For the text-containing cell, return its midpoint in [X, Y] coordinate format. 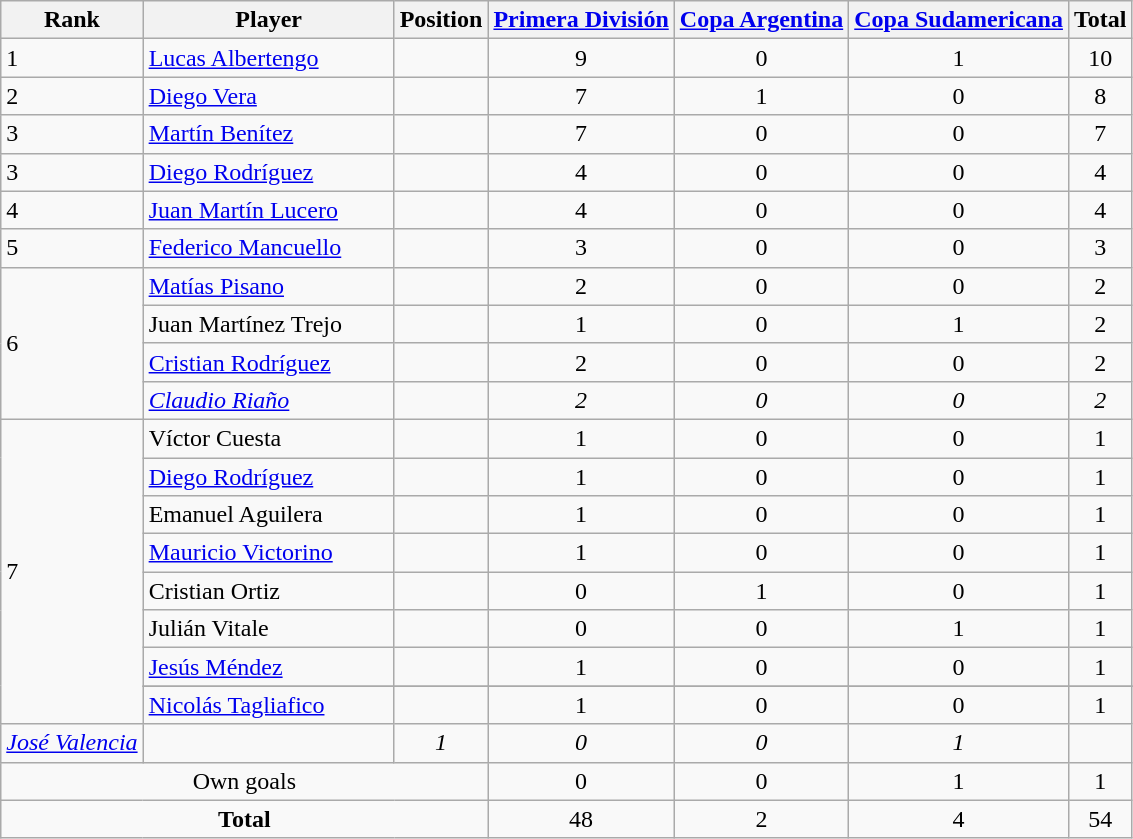
Jesús Méndez [268, 667]
Cristian Rodríguez [268, 362]
Matías Pisano [268, 286]
Player [268, 20]
Emanuel Aguilera [268, 515]
Julián Vitale [268, 629]
8 [1100, 96]
Diego Vera [268, 96]
Federico Mancuello [268, 248]
Martín Benítez [268, 134]
Own goals [244, 781]
Copa Sudamericana [959, 20]
Cristian Ortiz [268, 591]
Nicolás Tagliafico [268, 705]
Primera División [581, 20]
Juan Martín Lucero [268, 210]
Claudio Riaño [268, 400]
9 [581, 58]
6 [72, 343]
Mauricio Victorino [268, 553]
Víctor Cuesta [268, 438]
5 [72, 248]
Position [441, 20]
10 [1100, 58]
Juan Martínez Trejo [268, 324]
Copa Argentina [761, 20]
Lucas Albertengo [268, 58]
Rank [72, 20]
48 [581, 819]
54 [1100, 819]
José Valencia [72, 743]
